Return [X, Y] of the center of cell containing provided text 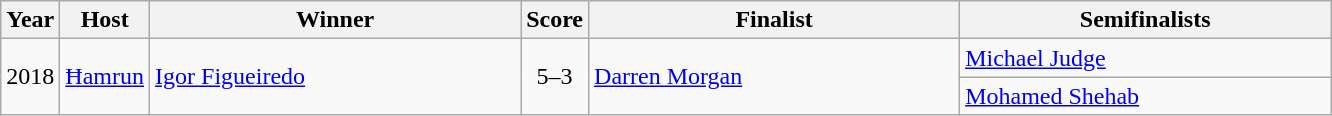
Ħamrun [105, 77]
Semifinalists [1146, 20]
Mohamed Shehab [1146, 96]
Score [555, 20]
5–3 [555, 77]
Host [105, 20]
Michael Judge [1146, 58]
Finalist [774, 20]
Igor Figueiredo [336, 77]
Year [30, 20]
Darren Morgan [774, 77]
Winner [336, 20]
2018 [30, 77]
